Capture the cell that displays the provided text and extract its [X, Y] central coordinate. 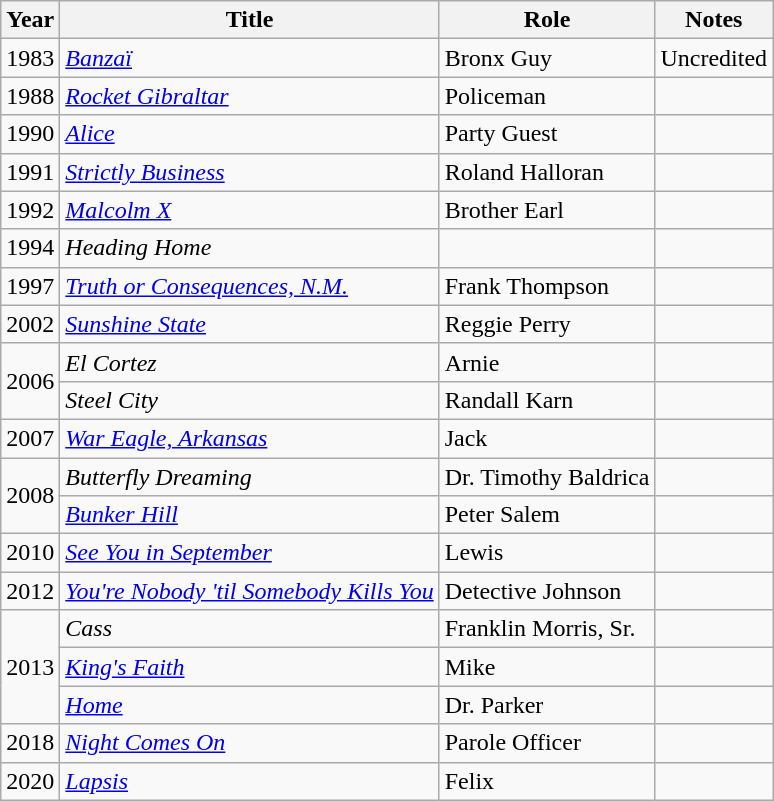
Year [30, 20]
See You in September [250, 553]
Party Guest [547, 134]
Dr. Parker [547, 705]
Dr. Timothy Baldrica [547, 477]
Heading Home [250, 248]
Brother Earl [547, 210]
2008 [30, 496]
Strictly Business [250, 172]
Reggie Perry [547, 324]
Arnie [547, 362]
Truth or Consequences, N.M. [250, 286]
Lewis [547, 553]
Steel City [250, 400]
Cass [250, 629]
2012 [30, 591]
1991 [30, 172]
1997 [30, 286]
Rocket Gibraltar [250, 96]
Jack [547, 438]
Notes [714, 20]
1983 [30, 58]
Roland Halloran [547, 172]
Felix [547, 781]
1990 [30, 134]
2002 [30, 324]
Bunker Hill [250, 515]
Banzaï [250, 58]
1988 [30, 96]
2018 [30, 743]
Alice [250, 134]
Home [250, 705]
Butterfly Dreaming [250, 477]
Frank Thompson [547, 286]
You're Nobody 'til Somebody Kills You [250, 591]
Malcolm X [250, 210]
Policeman [547, 96]
Uncredited [714, 58]
Sunshine State [250, 324]
War Eagle, Arkansas [250, 438]
1992 [30, 210]
2010 [30, 553]
Detective Johnson [547, 591]
2020 [30, 781]
2007 [30, 438]
Night Comes On [250, 743]
Randall Karn [547, 400]
Lapsis [250, 781]
Role [547, 20]
Mike [547, 667]
Title [250, 20]
2013 [30, 667]
2006 [30, 381]
Peter Salem [547, 515]
El Cortez [250, 362]
1994 [30, 248]
King's Faith [250, 667]
Bronx Guy [547, 58]
Franklin Morris, Sr. [547, 629]
Parole Officer [547, 743]
